Extract the (X, Y) coordinate from the center of the cell holding the provided text.  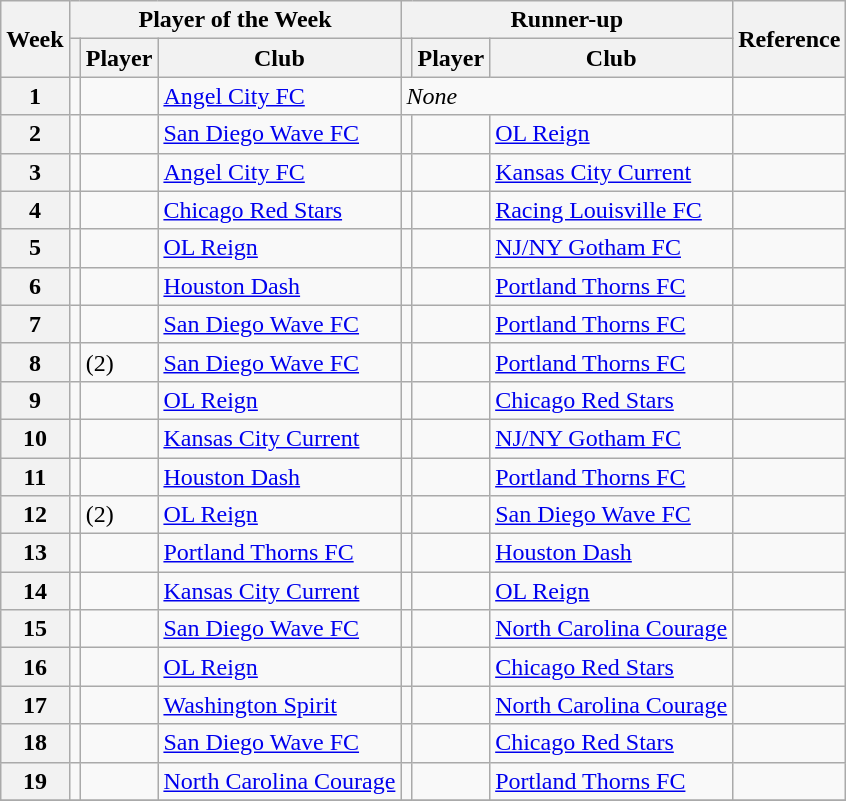
4 (35, 210)
Week (35, 39)
11 (35, 477)
7 (35, 324)
14 (35, 591)
8 (35, 362)
10 (35, 438)
Washington Spirit (280, 705)
1 (35, 96)
2 (35, 134)
6 (35, 286)
9 (35, 400)
19 (35, 781)
Player of the Week (235, 20)
3 (35, 172)
13 (35, 553)
17 (35, 705)
15 (35, 629)
Reference (790, 39)
16 (35, 667)
None (567, 96)
12 (35, 515)
Racing Louisville FC (612, 210)
5 (35, 248)
18 (35, 743)
Runner-up (567, 20)
